Detect which cell encompasses the target text, then output its [X, Y] center coordinate. 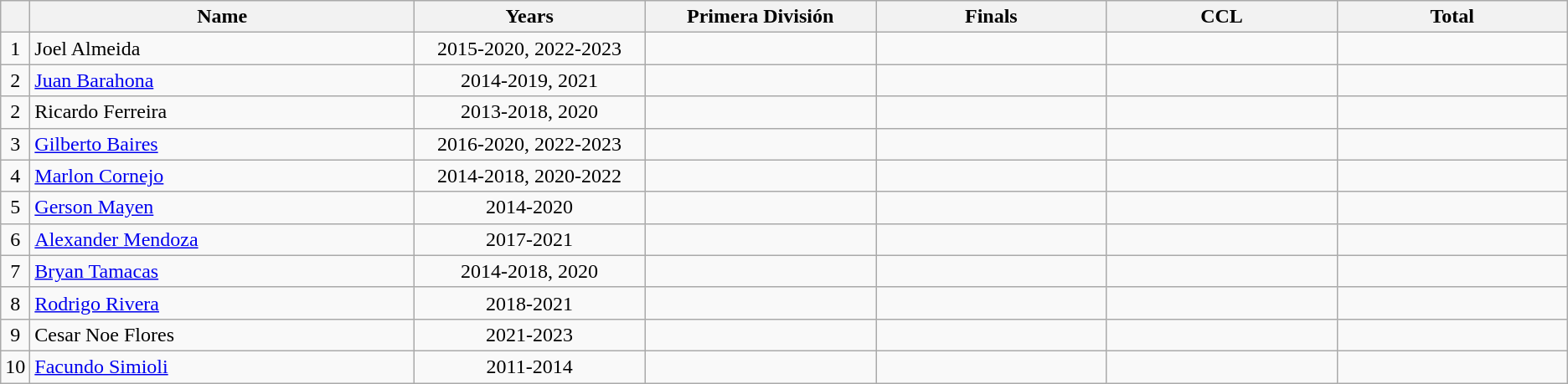
Marlon Cornejo [223, 176]
Name [223, 17]
5 [15, 207]
2014-2018, 2020 [529, 271]
Gerson Mayen [223, 207]
Facundo Simioli [223, 366]
2016-2020, 2022-2023 [529, 144]
7 [15, 271]
2011-2014 [529, 366]
9 [15, 335]
2018-2021 [529, 303]
4 [15, 176]
1 [15, 49]
Cesar Noe Flores [223, 335]
Alexander Mendoza [223, 239]
Bryan Tamacas [223, 271]
CCL [1221, 17]
Years [529, 17]
6 [15, 239]
Primera División [761, 17]
Ricardo Ferreira [223, 112]
Finals [992, 17]
Rodrigo Rivera [223, 303]
Juan Barahona [223, 80]
2021-2023 [529, 335]
2014-2020 [529, 207]
Total [1452, 17]
2013-2018, 2020 [529, 112]
Joel Almeida [223, 49]
2014-2018, 2020-2022 [529, 176]
10 [15, 366]
2015-2020, 2022-2023 [529, 49]
2014-2019, 2021 [529, 80]
3 [15, 144]
8 [15, 303]
Gilberto Baires [223, 144]
2017-2021 [529, 239]
